Capture the cell that displays the provided text and extract its (x, y) central coordinate. 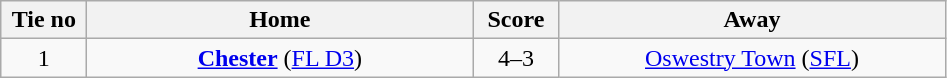
4–3 (516, 58)
Oswestry Town (SFL) (752, 58)
Tie no (44, 20)
Chester (FL D3) (280, 58)
Away (752, 20)
Score (516, 20)
1 (44, 58)
Home (280, 20)
